Determine the (X, Y) coordinate at the center of the cell enclosing the given text.  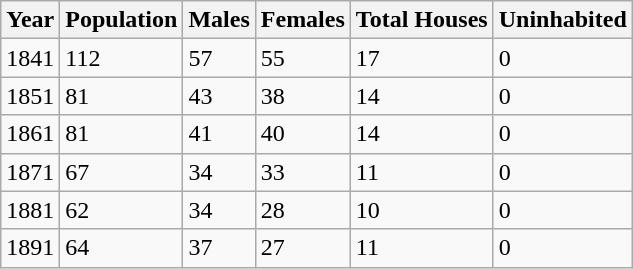
1861 (30, 134)
64 (122, 248)
1871 (30, 172)
37 (219, 248)
40 (302, 134)
1841 (30, 58)
67 (122, 172)
55 (302, 58)
Females (302, 20)
41 (219, 134)
Uninhabited (562, 20)
1891 (30, 248)
43 (219, 96)
Year (30, 20)
28 (302, 210)
Males (219, 20)
33 (302, 172)
38 (302, 96)
57 (219, 58)
62 (122, 210)
17 (422, 58)
10 (422, 210)
112 (122, 58)
1881 (30, 210)
Population (122, 20)
Total Houses (422, 20)
1851 (30, 96)
27 (302, 248)
